Identify which cell holds the provided text, then report its (X, Y) central coordinate. 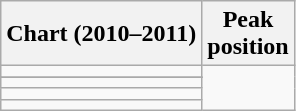
Peak position (248, 34)
Chart (2010–2011) (102, 34)
